Return the (X, Y) coordinate for the center point of the cell that contains the specified text.  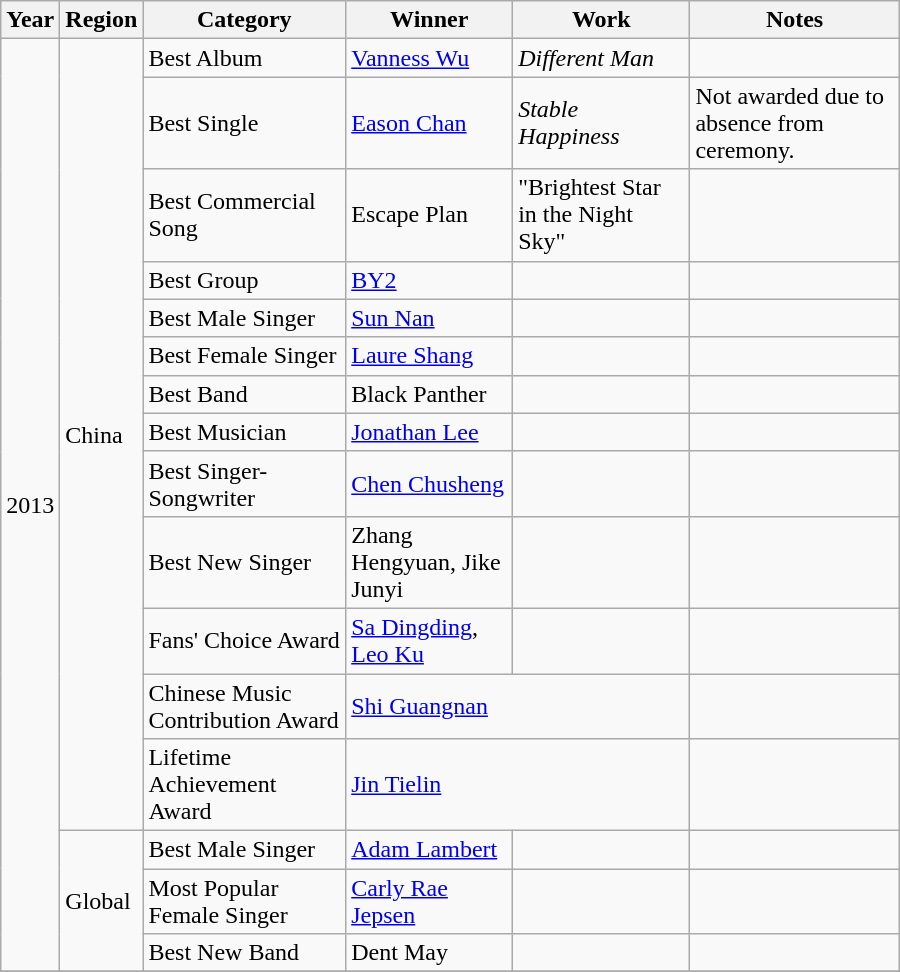
Chinese Music Contribution Award (244, 706)
Region (102, 20)
Shi Guangnan (518, 706)
Vanness Wu (430, 58)
Eason Chan (430, 123)
Best Band (244, 394)
"Brightest Star in the Night Sky" (602, 215)
Best Group (244, 280)
Carly Rae Jepsen (430, 902)
Black Panther (430, 394)
Best Single (244, 123)
Different Man (602, 58)
Jonathan Lee (430, 432)
Dent May (430, 953)
Best Singer-Songwriter (244, 484)
Lifetime Achievement Award (244, 785)
Work (602, 20)
Best New Singer (244, 562)
Best Album (244, 58)
Best Musician (244, 432)
Zhang Hengyuan, Jike Junyi (430, 562)
Category (244, 20)
Year (30, 20)
Notes (794, 20)
Stable Happiness (602, 123)
Best Commercial Song (244, 215)
Sa Dingding, Leo Ku (430, 640)
Jin Tielin (518, 785)
Not awarded due to absence from ceremony. (794, 123)
Sun Nan (430, 318)
China (102, 435)
Global (102, 902)
BY2 (430, 280)
Best Female Singer (244, 356)
Most Popular Female Singer (244, 902)
2013 (30, 506)
Chen Chusheng (430, 484)
Fans' Choice Award (244, 640)
Laure Shang (430, 356)
Escape Plan (430, 215)
Adam Lambert (430, 850)
Winner (430, 20)
Best New Band (244, 953)
